Return the [X, Y] coordinate for the center point of the cell that contains the specified text.  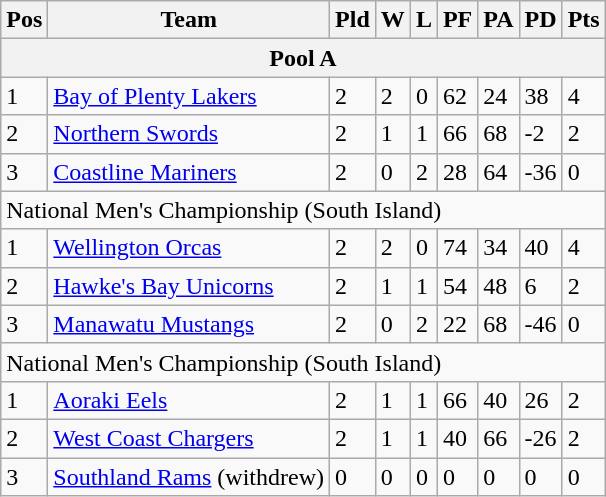
PF [457, 20]
48 [498, 286]
Team [189, 20]
Hawke's Bay Unicorns [189, 286]
Manawatu Mustangs [189, 324]
Pool A [303, 58]
74 [457, 248]
38 [540, 96]
Pld [353, 20]
Coastline Mariners [189, 172]
6 [540, 286]
24 [498, 96]
PA [498, 20]
28 [457, 172]
Wellington Orcas [189, 248]
W [392, 20]
54 [457, 286]
-46 [540, 324]
West Coast Chargers [189, 438]
-26 [540, 438]
Pos [24, 20]
Southland Rams (withdrew) [189, 477]
L [424, 20]
62 [457, 96]
Pts [584, 20]
PD [540, 20]
-36 [540, 172]
Northern Swords [189, 134]
22 [457, 324]
34 [498, 248]
Bay of Plenty Lakers [189, 96]
26 [540, 400]
64 [498, 172]
Aoraki Eels [189, 400]
-2 [540, 134]
